Search for the cell housing the specified text and yield its [X, Y] center coordinate. 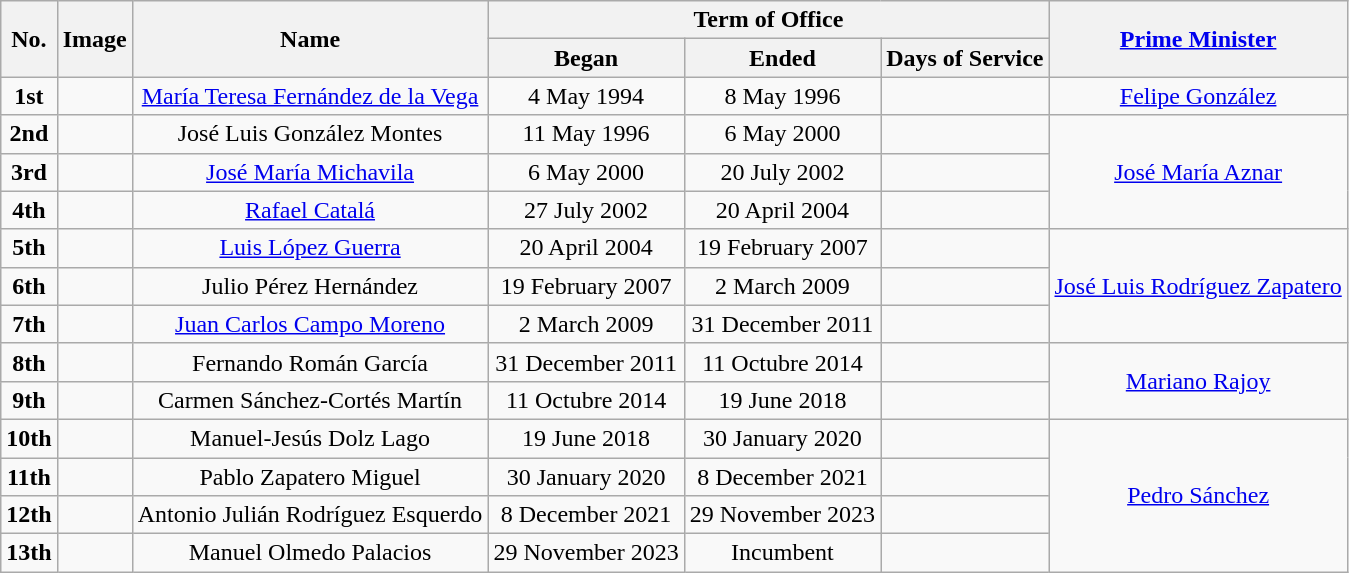
Pedro Sánchez [1198, 495]
Term of Office [768, 20]
Manuel-Jesús Dolz Lago [310, 438]
Ended [782, 58]
8th [29, 362]
8 May 1996 [782, 96]
Carmen Sánchez-Cortés Martín [310, 400]
Antonio Julián Rodríguez Esquerdo [310, 515]
12th [29, 515]
Name [310, 39]
5th [29, 248]
Rafael Catalá [310, 210]
Image [94, 39]
Incumbent [782, 553]
Fernando Román García [310, 362]
José María Aznar [1198, 172]
Manuel Olmedo Palacios [310, 553]
27 July 2002 [586, 210]
2nd [29, 134]
Juan Carlos Campo Moreno [310, 324]
Felipe González [1198, 96]
Days of Service [965, 58]
10th [29, 438]
Julio Pérez Hernández [310, 286]
Luis López Guerra [310, 248]
Prime Minister [1198, 39]
No. [29, 39]
Pablo Zapatero Miguel [310, 477]
Began [586, 58]
José Luis Rodríguez Zapatero [1198, 286]
José Luis González Montes [310, 134]
13th [29, 553]
11th [29, 477]
9th [29, 400]
6th [29, 286]
Mariano Rajoy [1198, 381]
7th [29, 324]
José María Michavila [310, 172]
María Teresa Fernández de la Vega [310, 96]
3rd [29, 172]
4th [29, 210]
20 July 2002 [782, 172]
11 May 1996 [586, 134]
4 May 1994 [586, 96]
1st [29, 96]
